For the text-containing cell, return its midpoint in [x, y] coordinate format. 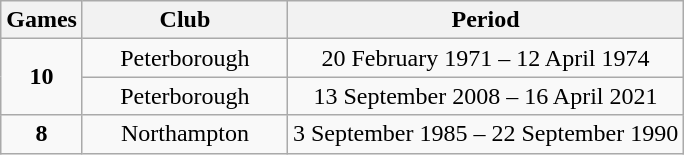
Games [42, 20]
8 [42, 134]
3 September 1985 – 22 September 1990 [485, 134]
10 [42, 77]
Period [485, 20]
20 February 1971 – 12 April 1974 [485, 58]
13 September 2008 – 16 April 2021 [485, 96]
Northampton [184, 134]
Club [184, 20]
